Identify which cell holds the provided text, then report its (x, y) central coordinate. 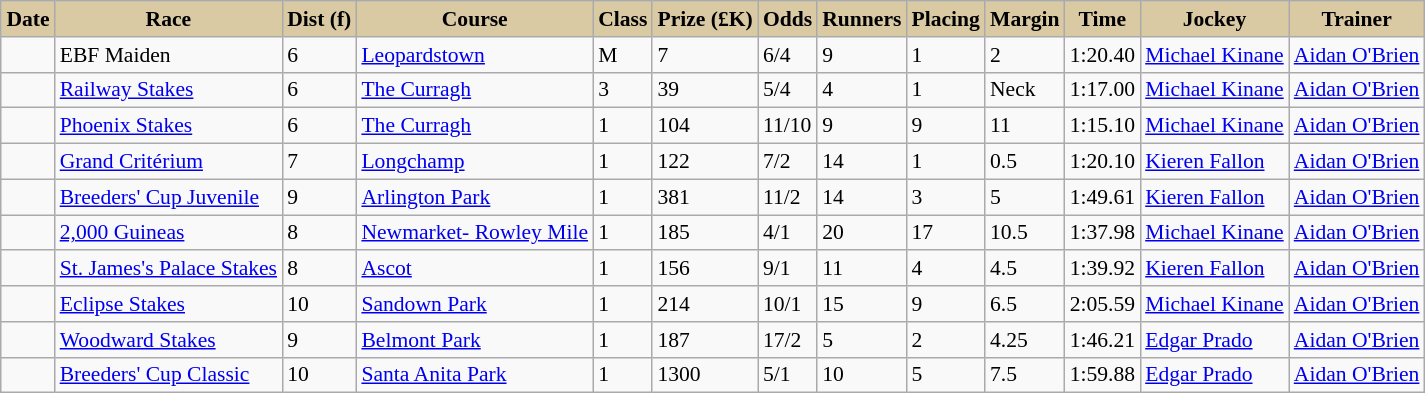
39 (704, 90)
381 (704, 197)
Grand Critérium (168, 162)
Trainer (1357, 19)
5/4 (788, 90)
10.5 (1025, 233)
1:46.21 (1102, 340)
Jockey (1214, 19)
Longchamp (474, 162)
2,000 Guineas (168, 233)
Runners (862, 19)
11/2 (788, 197)
6/4 (788, 55)
0.5 (1025, 162)
1:15.10 (1102, 126)
1:20.10 (1102, 162)
5/1 (788, 375)
Arlington Park (474, 197)
Time (1102, 19)
Breeders' Cup Juvenile (168, 197)
Eclipse Stakes (168, 304)
15 (862, 304)
4.25 (1025, 340)
11/10 (788, 126)
9/1 (788, 269)
Breeders' Cup Classic (168, 375)
214 (704, 304)
Santa Anita Park (474, 375)
Course (474, 19)
185 (704, 233)
Date (28, 19)
Race (168, 19)
Class (622, 19)
20 (862, 233)
1300 (704, 375)
4/1 (788, 233)
Odds (788, 19)
Placing (945, 19)
Neck (1025, 90)
6.5 (1025, 304)
Dist (f) (319, 19)
Sandown Park (474, 304)
187 (704, 340)
1:17.00 (1102, 90)
1:20.40 (1102, 55)
17 (945, 233)
Woodward Stakes (168, 340)
1:49.61 (1102, 197)
Railway Stakes (168, 90)
7.5 (1025, 375)
Leopardstown (474, 55)
1:37.98 (1102, 233)
156 (704, 269)
1:39.92 (1102, 269)
EBF Maiden (168, 55)
Belmont Park (474, 340)
Prize (£K) (704, 19)
2:05.59 (1102, 304)
Margin (1025, 19)
122 (704, 162)
1:59.88 (1102, 375)
Ascot (474, 269)
4.5 (1025, 269)
Phoenix Stakes (168, 126)
17/2 (788, 340)
10/1 (788, 304)
Newmarket- Rowley Mile (474, 233)
7/2 (788, 162)
104 (704, 126)
St. James's Palace Stakes (168, 269)
M (622, 55)
